Output the [X, Y] coordinate of the center of the cell containing the given text.  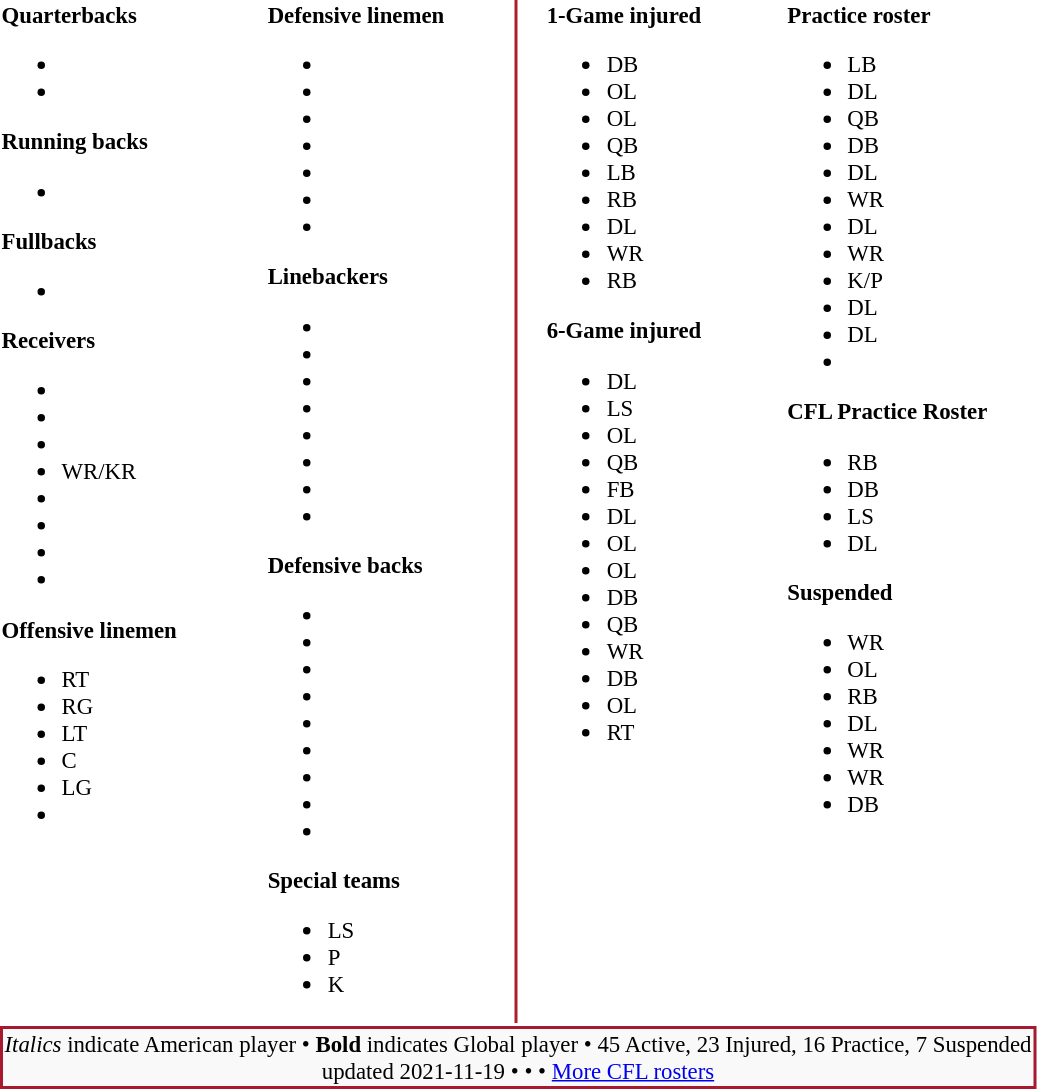
Defensive linemenLinebackers Defensive backsSpecial teams LS P K [376, 511]
Practice roster LB DL QB DB DL WR DL WR K/P DL DLCFL Practice Roster RB DB LS DLSuspended WR OL RB DL WR WR DB [911, 511]
1-Game injured DB OL OL QB LB RB DL WR RB6-Game injured DL LS OL QB FB DL OL OL DB QB WR DB OL RT [642, 511]
QuarterbacksRunning backsFullbacksReceivers WR/KROffensive linemen RT RG LT C LG [110, 511]
